Return the (x, y) coordinate for the center point of the cell that contains the specified text.  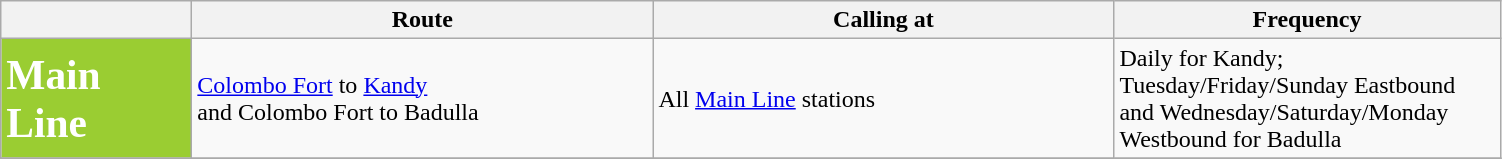
Daily for Kandy; Tuesday/Friday/Sunday Eastbound and Wednesday/Saturday/Monday Westbound for Badulla (1307, 98)
Route (422, 20)
Main Line (96, 98)
Colombo Fort to Kandy and Colombo Fort to Badulla (422, 98)
All Main Line stations (884, 98)
Calling at (884, 20)
Frequency (1307, 20)
